Scan for the cell matching the given text and deliver its [X, Y] coordinate at center. 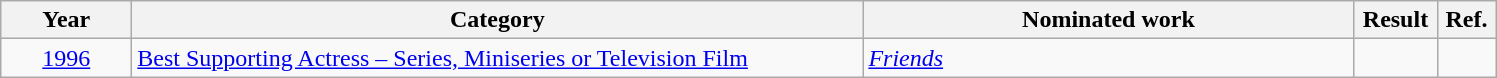
Ref. [1466, 20]
Friends [1108, 58]
1996 [66, 58]
Best Supporting Actress – Series, Miniseries or Television Film [498, 58]
Result [1396, 20]
Category [498, 20]
Year [66, 20]
Nominated work [1108, 20]
